Locate the cell with the specified text and output its [x, y] center coordinate. 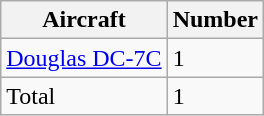
Number [215, 20]
Total [84, 96]
Douglas DC-7C [84, 58]
Aircraft [84, 20]
